Return the (x, y) coordinate for the center point of the cell that contains the specified text.  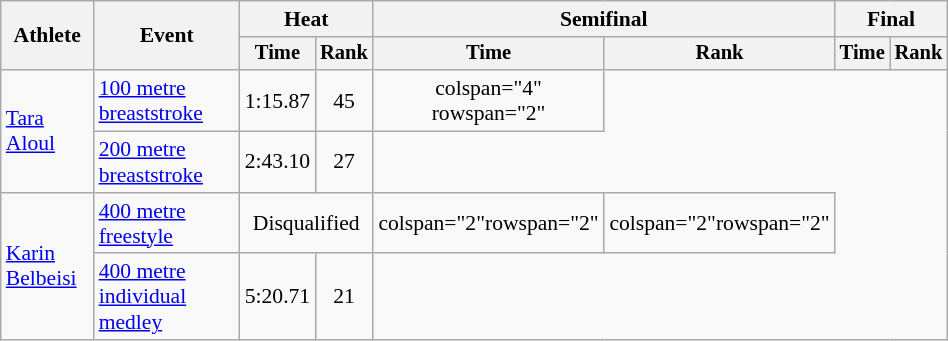
2:43.10 (278, 162)
Event (167, 36)
27 (344, 162)
5:20.71 (278, 298)
Semifinal (604, 19)
200 metre breaststroke (167, 162)
400 metre freestyle (167, 224)
Athlete (48, 36)
Tara Aloul (48, 131)
21 (344, 298)
400 metre individual medley (167, 298)
1:15.87 (278, 100)
Final (892, 19)
100 metre breaststroke (167, 100)
Disqualified (306, 224)
45 (344, 100)
Heat (306, 19)
colspan="4" rowspan="2" (489, 100)
Karin Belbeisi (48, 267)
